Determine the (x, y) coordinate at the center of the cell enclosing the given text.  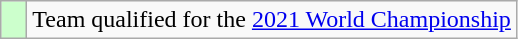
Team qualified for the 2021 World Championship (272, 20)
